Extract the [x, y] coordinate from the center of the cell holding the provided text.  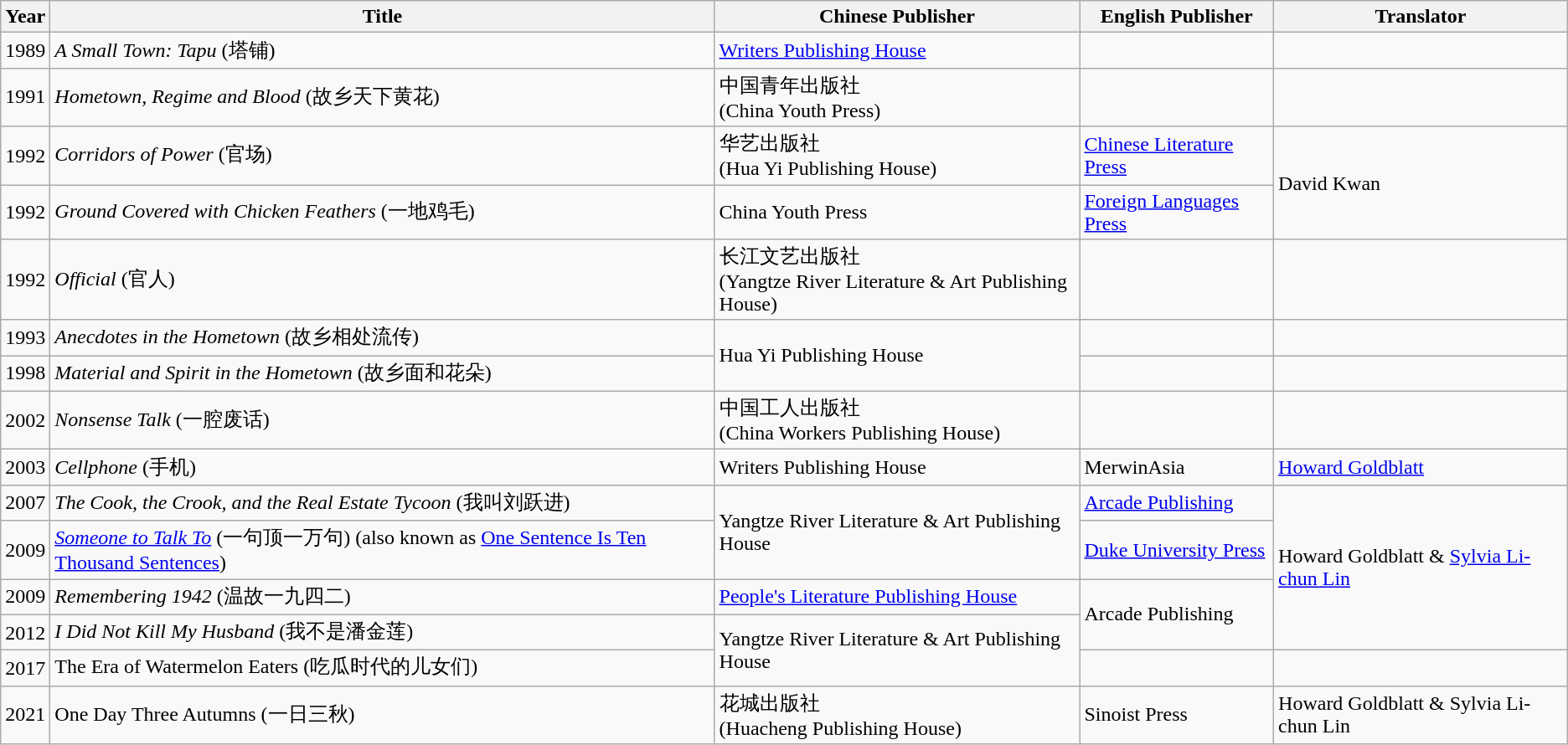
Someone to Talk To (一句顶一万句) (also known as One Sentence Is Ten Thousand Sentences) [382, 550]
中国青年出版社(China Youth Press) [897, 97]
Duke University Press [1177, 550]
华艺出版社(Hua Yi Publishing House) [897, 156]
The Era of Watermelon Eaters (吃瓜时代的儿女们) [382, 668]
MerwinAsia [1177, 467]
A Small Town: Tapu (塔铺) [382, 50]
Howard Goldblatt [1421, 467]
Cellphone (手机) [382, 467]
Anecdotes in the Hometown (故乡相处流传) [382, 338]
Translator [1421, 17]
People's Literature Publishing House [897, 598]
Title [382, 17]
1991 [25, 97]
1989 [25, 50]
I Did Not Kill My Husband (我不是潘金莲) [382, 633]
English Publisher [1177, 17]
Material and Spirit in the Hometown (故乡面和花朵) [382, 373]
2007 [25, 502]
The Cook, the Crook, and the Real Estate Tycoon (我叫刘跃进) [382, 502]
2017 [25, 668]
Nonsense Talk (一腔废话) [382, 420]
China Youth Press [897, 211]
长江文艺出版社(Yangtze River Literature & Art Publishing House) [897, 280]
2021 [25, 715]
Hua Yi Publishing House [897, 355]
中国工人出版社(China Workers Publishing House) [897, 420]
花城出版社(Huacheng Publishing House) [897, 715]
Remembering 1942 (温故一九四二) [382, 598]
Hometown, Regime and Blood (故乡天下黄花) [382, 97]
Corridors of Power (官场) [382, 156]
Year [25, 17]
Ground Covered with Chicken Feathers (一地鸡毛) [382, 211]
2012 [25, 633]
David Kwan [1421, 182]
1998 [25, 373]
2002 [25, 420]
One Day Three Autumns (一日三秋) [382, 715]
1993 [25, 338]
Chinese Publisher [897, 17]
Chinese Literature Press [1177, 156]
Sinoist Press [1177, 715]
Official (官人) [382, 280]
Foreign Languages Press [1177, 211]
2003 [25, 467]
